Determine the (X, Y) coordinate at the center of the cell enclosing the given text.  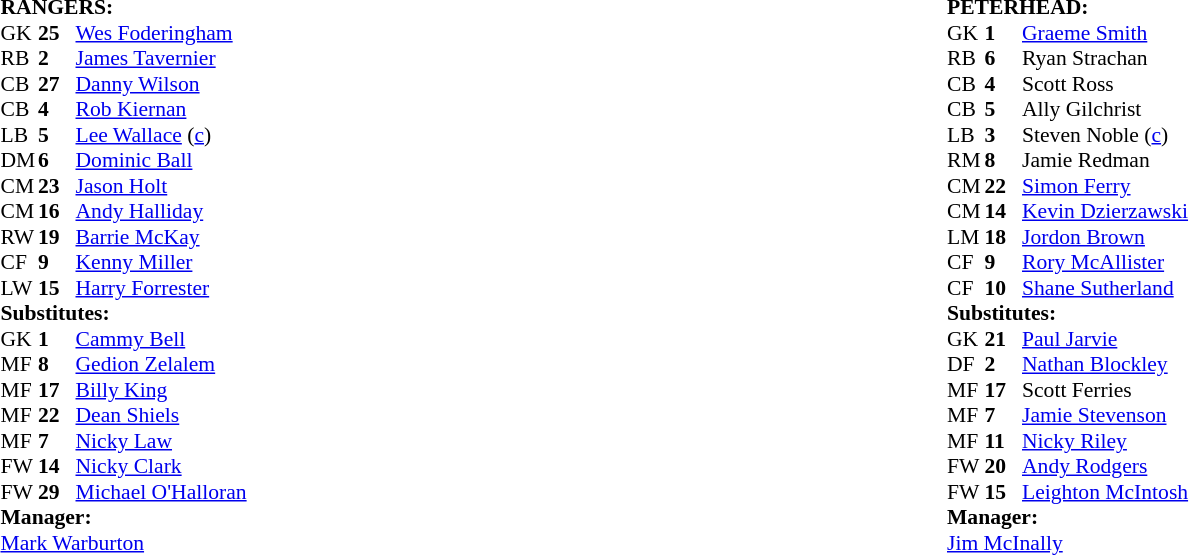
RM (966, 161)
Billy King (162, 390)
Lee Wallace (c) (162, 135)
Andy Halliday (162, 211)
Ally Gilchrist (1105, 109)
Dean Shiels (162, 415)
Wes Foderingham (162, 33)
LW (19, 288)
10 (1003, 288)
Scott Ross (1105, 84)
Ryan Strachan (1105, 59)
21 (1003, 339)
Rory McAllister (1105, 263)
Nicky Riley (1105, 441)
19 (57, 237)
Andy Rodgers (1105, 467)
Jamie Stevenson (1105, 415)
Harry Forrester (162, 288)
25 (57, 33)
RW (19, 237)
Danny Wilson (162, 84)
Gedion Zelalem (162, 365)
16 (57, 211)
27 (57, 84)
Kevin Dzierzawski (1105, 211)
Leighton McIntosh (1105, 492)
Jamie Redman (1105, 161)
Kenny Miller (162, 263)
20 (1003, 467)
Scott Ferries (1105, 390)
Dominic Ball (162, 161)
DF (966, 365)
23 (57, 186)
Cammy Bell (162, 339)
LM (966, 237)
Paul Jarvie (1105, 339)
Nicky Clark (162, 467)
29 (57, 492)
Shane Sutherland (1105, 288)
James Tavernier (162, 59)
Rob Kiernan (162, 109)
Nicky Law (162, 441)
Steven Noble (c) (1105, 135)
Michael O'Halloran (162, 492)
DM (19, 161)
Graeme Smith (1105, 33)
18 (1003, 237)
Jason Holt (162, 186)
Barrie McKay (162, 237)
Jordon Brown (1105, 237)
11 (1003, 441)
3 (1003, 135)
Nathan Blockley (1105, 365)
Simon Ferry (1105, 186)
